Extract the [x, y] coordinate from the center of the cell holding the provided text.  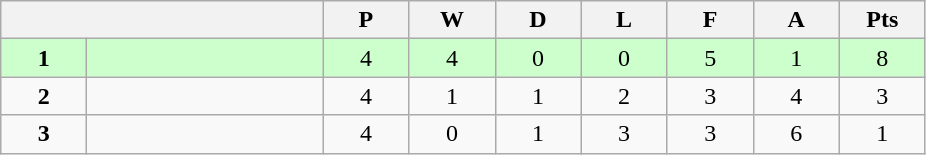
6 [796, 134]
Pts [882, 20]
8 [882, 58]
F [710, 20]
L [624, 20]
D [538, 20]
W [452, 20]
5 [710, 58]
A [796, 20]
P [366, 20]
